Determine the (x, y) coordinate at the center of the cell enclosing the given text.  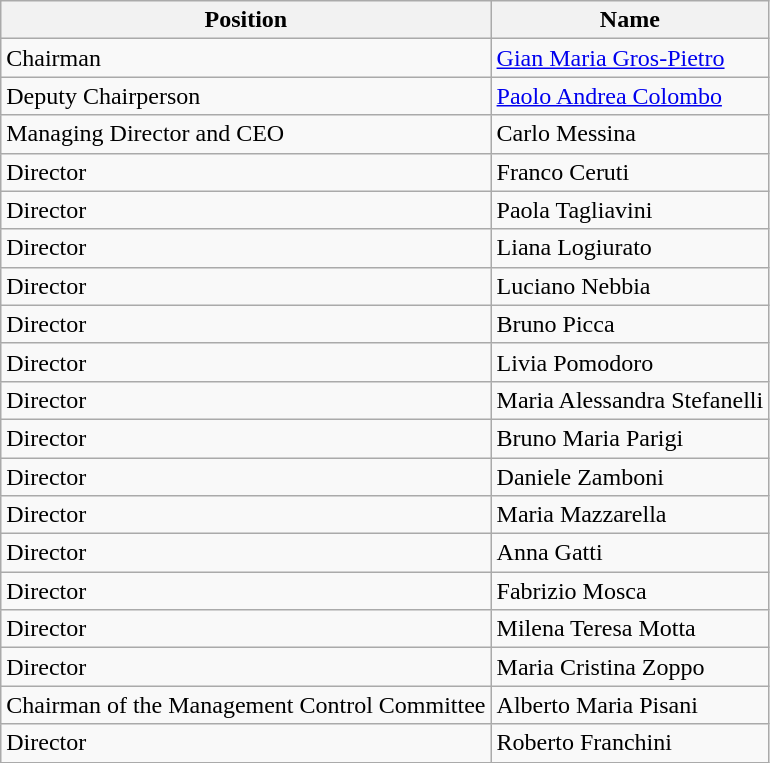
Liana Logiurato (630, 248)
Position (246, 20)
Maria Alessandra Stefanelli (630, 400)
Franco Ceruti (630, 172)
Managing Director and CEO (246, 134)
Alberto Maria Pisani (630, 705)
Gian Maria Gros-Pietro (630, 58)
Fabrizio Mosca (630, 591)
Paola Tagliavini (630, 210)
Maria Cristina Zoppo (630, 667)
Paolo Andrea Colombo (630, 96)
Daniele Zamboni (630, 477)
Bruno Maria Parigi (630, 438)
Chairman (246, 58)
Chairman of the Management Control Committee (246, 705)
Luciano Nebbia (630, 286)
Deputy Chairperson (246, 96)
Name (630, 20)
Anna Gatti (630, 553)
Carlo Messina (630, 134)
Maria Mazzarella (630, 515)
Roberto Franchini (630, 743)
Milena Teresa Motta (630, 629)
Bruno Picca (630, 324)
Livia Pomodoro (630, 362)
